Return the [x, y] coordinate for the center point of the cell that contains the specified text.  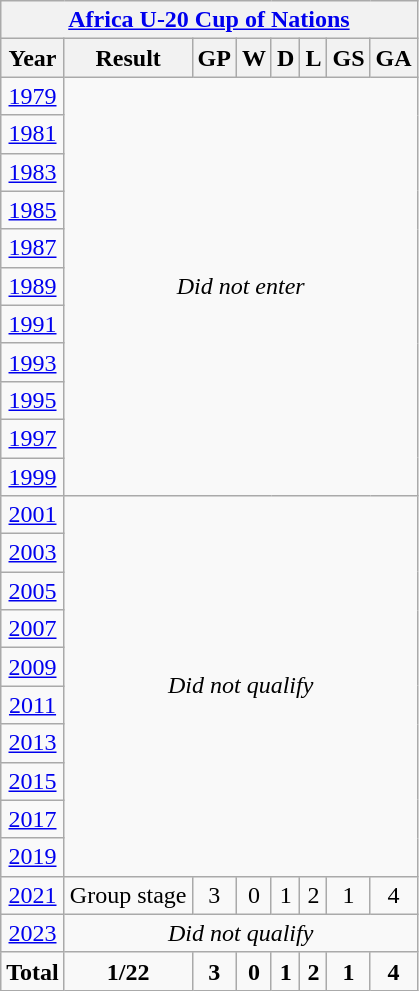
1995 [33, 400]
1983 [33, 172]
2021 [33, 895]
GP [214, 58]
D [285, 58]
L [314, 58]
2017 [33, 819]
1979 [33, 96]
GA [394, 58]
1989 [33, 286]
Total [33, 971]
2007 [33, 629]
W [254, 58]
1999 [33, 477]
Year [33, 58]
2013 [33, 743]
2019 [33, 857]
2023 [33, 933]
1991 [33, 324]
1987 [33, 248]
1997 [33, 438]
1981 [33, 134]
Group stage [128, 895]
2001 [33, 515]
1985 [33, 210]
2005 [33, 591]
Result [128, 58]
Did not enter [240, 286]
1993 [33, 362]
GS [348, 58]
2015 [33, 781]
1/22 [128, 971]
2009 [33, 667]
2003 [33, 553]
2011 [33, 705]
Africa U-20 Cup of Nations [209, 20]
